Detect which cell encompasses the target text, then output its (X, Y) center coordinate. 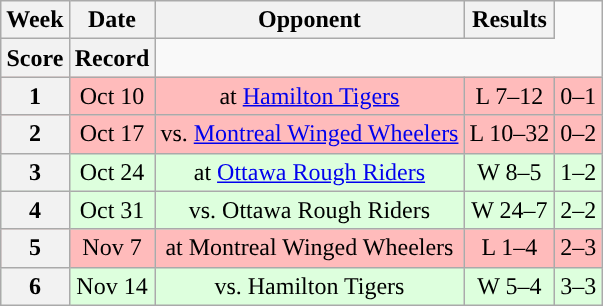
Date (112, 20)
2 (35, 134)
Oct 17 (112, 134)
L 10–32 (510, 134)
W 8–5 (510, 172)
5 (35, 248)
L 7–12 (510, 96)
W 5–4 (510, 286)
Score (35, 58)
1–2 (578, 172)
3 (35, 172)
0–2 (578, 134)
Oct 24 (112, 172)
0–1 (578, 96)
4 (35, 210)
1 (35, 96)
Week (35, 20)
3–3 (578, 286)
vs. Montreal Winged Wheelers (310, 134)
at Montreal Winged Wheelers (310, 248)
6 (35, 286)
at Ottawa Rough Riders (310, 172)
Opponent (310, 20)
Nov 7 (112, 248)
Oct 10 (112, 96)
W 24–7 (510, 210)
at Hamilton Tigers (310, 96)
vs. Ottawa Rough Riders (310, 210)
vs. Hamilton Tigers (310, 286)
Nov 14 (112, 286)
Oct 31 (112, 210)
Results (510, 20)
L 1–4 (510, 248)
2–2 (578, 210)
2–3 (578, 248)
Record (112, 58)
